Identify which cell holds the provided text, then report its (X, Y) central coordinate. 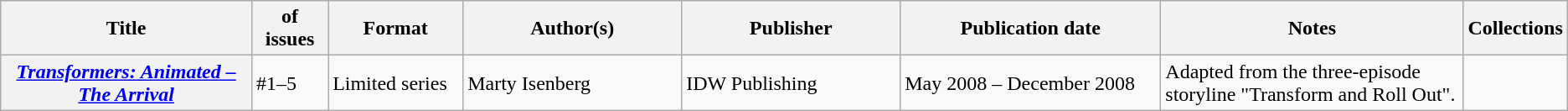
May 2008 – December 2008 (1030, 82)
Collections (1515, 29)
Limited series (395, 82)
Title (126, 29)
Marty Isenberg (573, 82)
Notes (1312, 29)
Publication date (1030, 29)
Transformers: Animated – The Arrival (126, 82)
Format (395, 29)
Author(s) (573, 29)
of issues (290, 29)
IDW Publishing (791, 82)
Publisher (791, 29)
#1–5 (290, 82)
Adapted from the three-episode storyline "Transform and Roll Out". (1312, 82)
